Return the (X, Y) coordinate for the center point of the cell that contains the specified text.  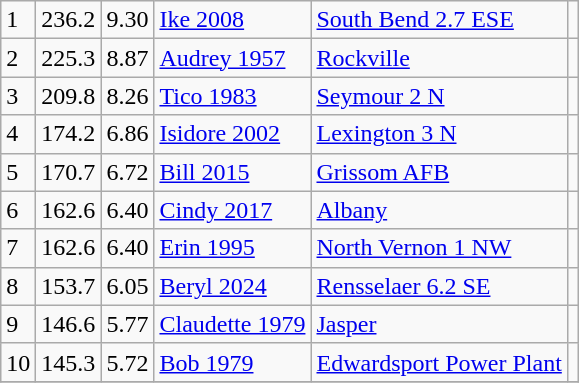
6.72 (128, 172)
2 (18, 58)
9.30 (128, 20)
1 (18, 20)
Beryl 2024 (232, 286)
Tico 1983 (232, 96)
4 (18, 134)
9 (18, 324)
Rockville (439, 58)
6.86 (128, 134)
236.2 (68, 20)
3 (18, 96)
Bob 1979 (232, 362)
Cindy 2017 (232, 210)
6 (18, 210)
North Vernon 1 NW (439, 248)
10 (18, 362)
Isidore 2002 (232, 134)
146.6 (68, 324)
225.3 (68, 58)
Albany (439, 210)
Claudette 1979 (232, 324)
5.77 (128, 324)
Lexington 3 N (439, 134)
Edwardsport Power Plant (439, 362)
5.72 (128, 362)
Ike 2008 (232, 20)
Jasper (439, 324)
Erin 1995 (232, 248)
Rensselaer 6.2 SE (439, 286)
South Bend 2.7 ESE (439, 20)
145.3 (68, 362)
5 (18, 172)
8 (18, 286)
Bill 2015 (232, 172)
170.7 (68, 172)
6.05 (128, 286)
Audrey 1957 (232, 58)
174.2 (68, 134)
8.26 (128, 96)
153.7 (68, 286)
Seymour 2 N (439, 96)
7 (18, 248)
8.87 (128, 58)
209.8 (68, 96)
Grissom AFB (439, 172)
